Identify which cell holds the provided text, then report its [x, y] central coordinate. 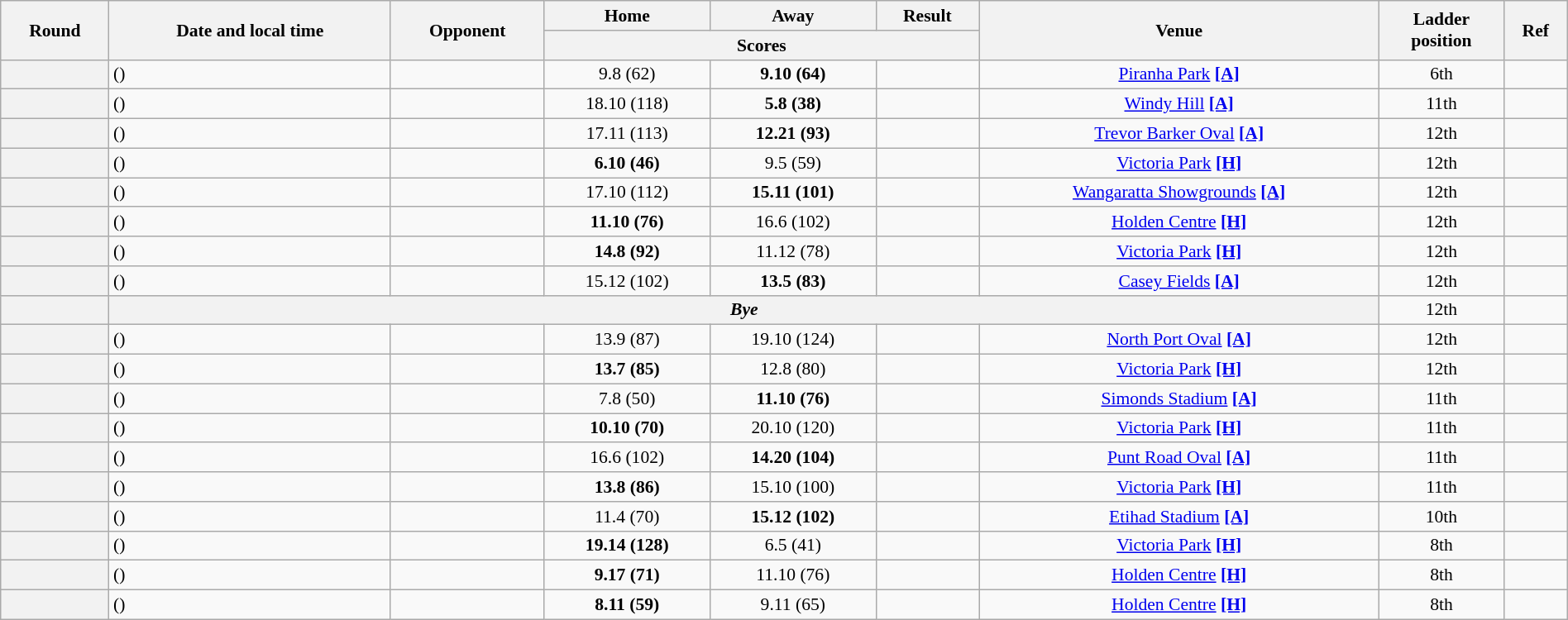
7.8 (50) [627, 398]
Home [627, 16]
Etihad Stadium [A] [1179, 517]
Result [928, 16]
17.10 (112) [627, 193]
18.10 (118) [627, 104]
Piranha Park [A] [1179, 74]
8.11 (59) [627, 605]
10.10 (70) [627, 428]
Wangaratta Showgrounds [A] [1179, 193]
Ladderposition [1442, 30]
Ref [1535, 30]
Windy Hill [A] [1179, 104]
Simonds Stadium [A] [1179, 398]
13.9 (87) [627, 340]
Scores [762, 45]
6.5 (41) [794, 546]
12.8 (80) [794, 370]
Casey Fields [A] [1179, 281]
Round [55, 30]
Bye [744, 310]
12.21 (93) [794, 134]
15.11 (101) [794, 193]
Opponent [466, 30]
17.11 (113) [627, 134]
North Port Oval [A] [1179, 340]
14.8 (92) [627, 251]
9.11 (65) [794, 605]
13.8 (86) [627, 487]
13.7 (85) [627, 370]
Punt Road Oval [A] [1179, 458]
11.12 (78) [794, 251]
9.10 (64) [794, 74]
6th [1442, 74]
Away [794, 16]
13.5 (83) [794, 281]
9.8 (62) [627, 74]
6.10 (46) [627, 163]
20.10 (120) [794, 428]
14.20 (104) [794, 458]
Date and local time [250, 30]
19.14 (128) [627, 546]
10th [1442, 517]
9.5 (59) [794, 163]
5.8 (38) [794, 104]
9.17 (71) [627, 575]
11.4 (70) [627, 517]
Trevor Barker Oval [A] [1179, 134]
15.10 (100) [794, 487]
Venue [1179, 30]
19.10 (124) [794, 340]
